Detect which cell encompasses the target text, then output its [X, Y] center coordinate. 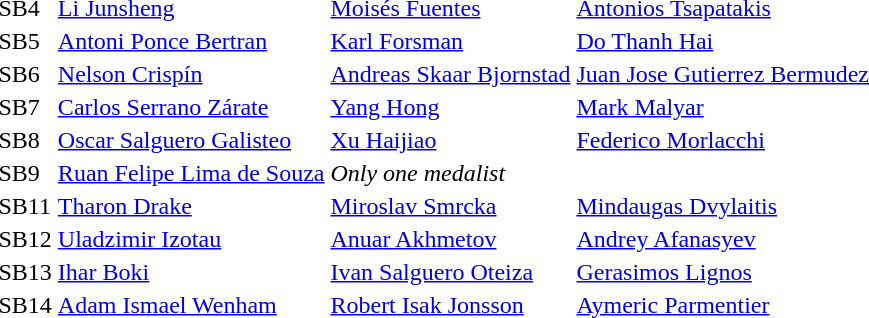
Ivan Salguero Oteiza [450, 272]
Uladzimir Izotau [191, 239]
Tharon Drake [191, 206]
Oscar Salguero Galisteo [191, 140]
Yang Hong [450, 107]
Ihar Boki [191, 272]
Carlos Serrano Zárate [191, 107]
Ruan Felipe Lima de Souza [191, 173]
Andreas Skaar Bjornstad [450, 74]
Miroslav Smrcka [450, 206]
Karl Forsman [450, 41]
Xu Haijiao [450, 140]
Nelson Crispín [191, 74]
Anuar Akhmetov [450, 239]
Antoni Ponce Bertran [191, 41]
